Determine the [X, Y] coordinate at the center of the cell enclosing the given text.  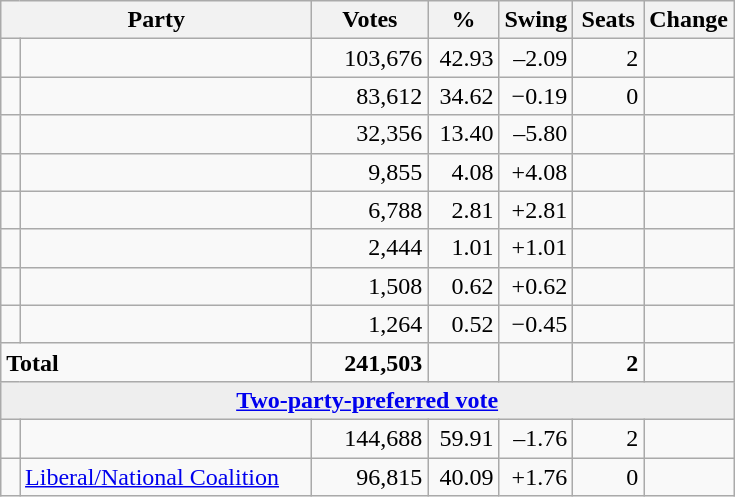
+4.08 [536, 172]
2.81 [464, 210]
83,612 [370, 96]
Votes [370, 20]
34.62 [464, 96]
241,503 [370, 362]
0.52 [464, 324]
0.62 [464, 286]
Swing [536, 20]
6,788 [370, 210]
1,508 [370, 286]
Total [156, 362]
−0.45 [536, 324]
–1.76 [536, 438]
96,815 [370, 477]
13.40 [464, 134]
+1.76 [536, 477]
144,688 [370, 438]
–2.09 [536, 58]
9,855 [370, 172]
32,356 [370, 134]
59.91 [464, 438]
40.09 [464, 477]
42.93 [464, 58]
% [464, 20]
+2.81 [536, 210]
Two-party-preferred vote [368, 400]
–5.80 [536, 134]
Seats [608, 20]
1,264 [370, 324]
−0.19 [536, 96]
Liberal/National Coalition [166, 477]
2,444 [370, 248]
Change [689, 20]
1.01 [464, 248]
103,676 [370, 58]
+0.62 [536, 286]
Party [156, 20]
+1.01 [536, 248]
4.08 [464, 172]
